Search for the cell housing the specified text and yield its [X, Y] center coordinate. 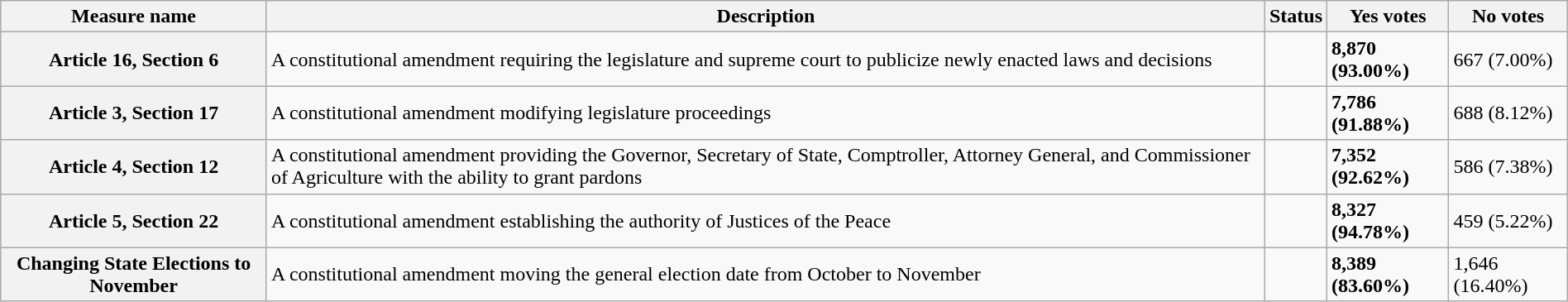
Article 5, Section 22 [134, 220]
Article 4, Section 12 [134, 167]
Yes votes [1388, 17]
Article 16, Section 6 [134, 60]
1,646 (16.40%) [1508, 275]
586 (7.38%) [1508, 167]
A constitutional amendment establishing the authority of Justices of the Peace [766, 220]
No votes [1508, 17]
688 (8.12%) [1508, 113]
7,786 (91.88%) [1388, 113]
Changing State Elections to November [134, 275]
A constitutional amendment moving the general election date from October to November [766, 275]
A constitutional amendment modifying legislature proceedings [766, 113]
459 (5.22%) [1508, 220]
A constitutional amendment requiring the legislature and supreme court to publicize newly enacted laws and decisions [766, 60]
8,389 (83.60%) [1388, 275]
7,352 (92.62%) [1388, 167]
8,327 (94.78%) [1388, 220]
Description [766, 17]
Article 3, Section 17 [134, 113]
Measure name [134, 17]
Status [1295, 17]
8,870 (93.00%) [1388, 60]
667 (7.00%) [1508, 60]
